Pinpoint the cell where the given text exists, returning its (x, y) midpoint coordinate. 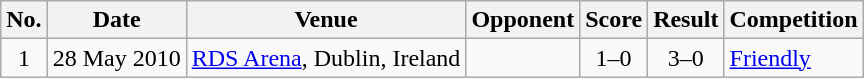
28 May 2010 (116, 58)
Venue (326, 20)
Score (614, 20)
Competition (794, 20)
Date (116, 20)
1–0 (614, 58)
RDS Arena, Dublin, Ireland (326, 58)
1 (24, 58)
No. (24, 20)
Result (686, 20)
Opponent (523, 20)
3–0 (686, 58)
Friendly (794, 58)
